Provide the [x, y] coordinate of the cell's center where the given text is located.  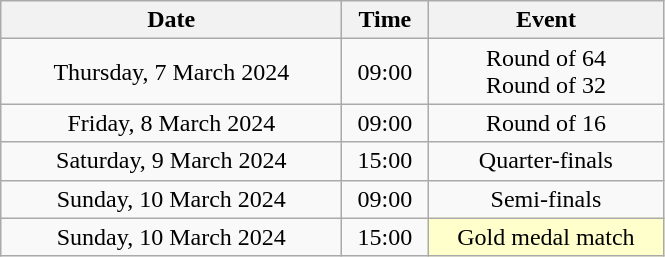
Saturday, 9 March 2024 [172, 161]
Gold medal match [546, 237]
Round of 64Round of 32 [546, 72]
Date [172, 20]
Quarter-finals [546, 161]
Friday, 8 March 2024 [172, 123]
Thursday, 7 March 2024 [172, 72]
Semi-finals [546, 199]
Round of 16 [546, 123]
Time [385, 20]
Event [546, 20]
